Pinpoint the cell where the given text exists, returning its [X, Y] midpoint coordinate. 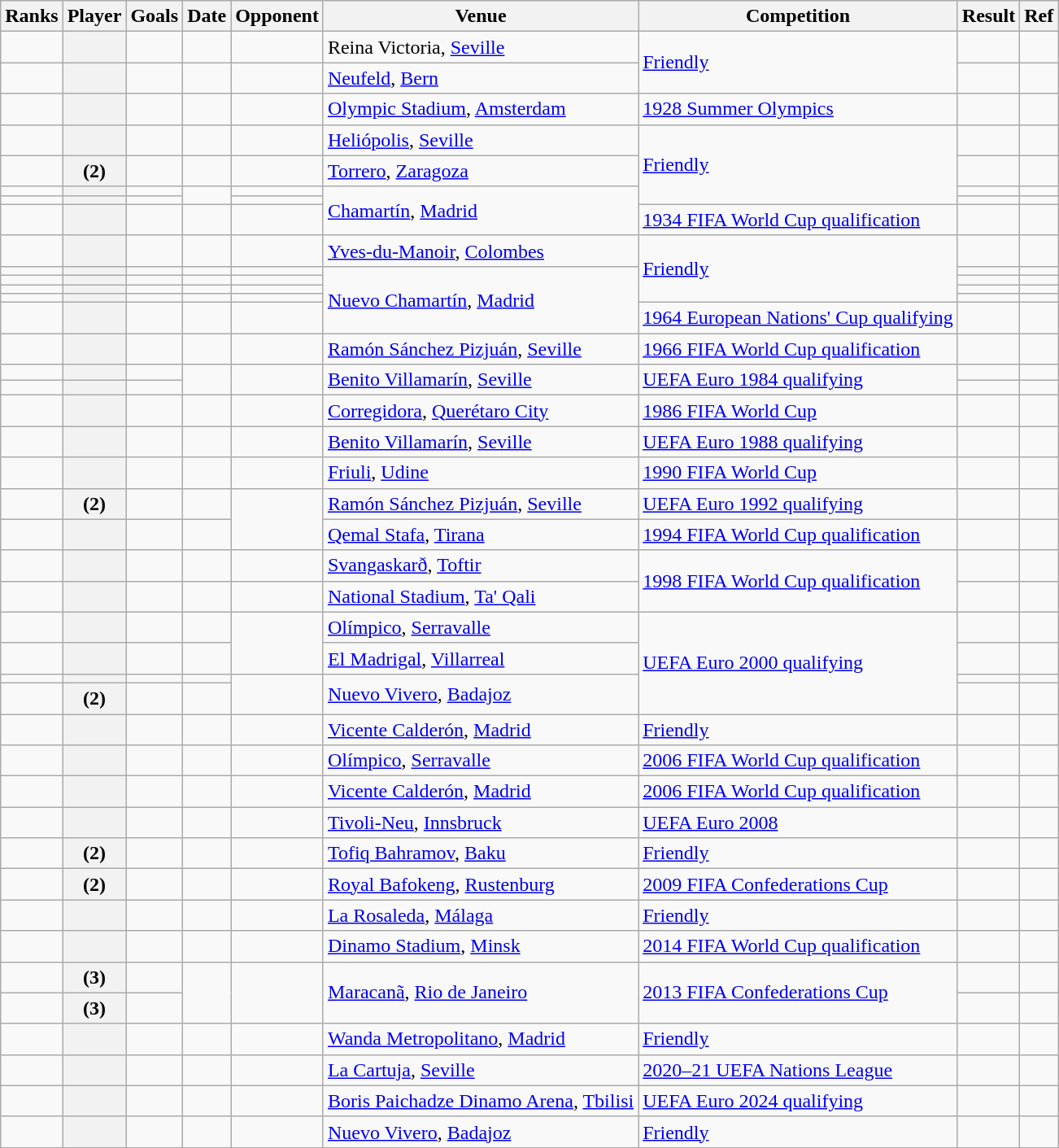
1964 European Nations' Cup qualifying [799, 318]
UEFA Euro 2024 qualifying [799, 1101]
1934 FIFA World Cup qualification [799, 220]
Qemal Stafa, Tirana [480, 535]
Friuli, Udine [480, 473]
Result [988, 16]
2014 FIFA World Cup qualification [799, 946]
1928 Summer Olympics [799, 109]
Olympic Stadium, Amsterdam [480, 109]
Ranks [32, 16]
1990 FIFA World Cup [799, 473]
Tivoli-Neu, Innsbruck [480, 823]
Maracanã, Rio de Janeiro [480, 993]
La Cartuja, Seville [480, 1070]
1998 FIFA World Cup qualification [799, 581]
2009 FIFA Confederations Cup [799, 884]
Player [94, 16]
Date [207, 16]
Neufeld, Bern [480, 78]
Venue [480, 16]
Yves-du-Manoir, Colombes [480, 251]
Torrero, Zaragoza [480, 171]
Reina Victoria, Seville [480, 47]
Dinamo Stadium, Minsk [480, 946]
Goals [155, 16]
Opponent [277, 16]
UEFA Euro 2000 qualifying [799, 662]
National Stadium, Ta' Qali [480, 596]
Royal Bafokeng, Rustenburg [480, 884]
UEFA Euro 1992 qualifying [799, 504]
2013 FIFA Confederations Cup [799, 993]
Ref [1039, 16]
Competition [799, 16]
Boris Paichadze Dinamo Arena, Tbilisi [480, 1101]
El Madrigal, Villarreal [480, 658]
2020–21 UEFA Nations League [799, 1070]
1994 FIFA World Cup qualification [799, 535]
Chamartín, Madrid [480, 211]
Tofiq Bahramov, Baku [480, 853]
Svangaskarð, Toftir [480, 565]
Corregidora, Querétaro City [480, 411]
UEFA Euro 2008 [799, 823]
UEFA Euro 1984 qualifying [799, 380]
Heliópolis, Seville [480, 140]
Nuevo Chamartín, Madrid [480, 299]
La Rosaleda, Málaga [480, 915]
1966 FIFA World Cup qualification [799, 349]
Wanda Metropolitano, Madrid [480, 1039]
UEFA Euro 1988 qualifying [799, 442]
1986 FIFA World Cup [799, 411]
